Return [X, Y] of the center of cell containing provided text 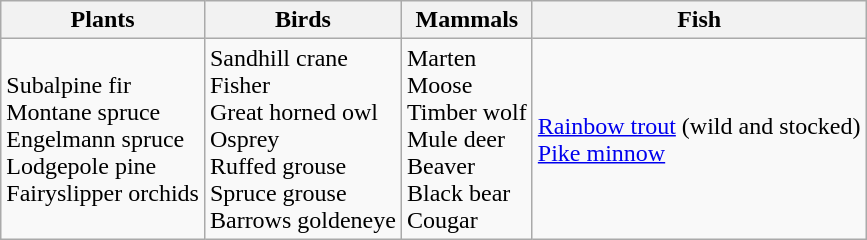
Subalpine firMontane spruceEngelmann spruceLodgepole pineFairyslipper orchids [103, 139]
Plants [103, 20]
MartenMooseTimber wolfMule deerBeaverBlack bearCougar [466, 139]
Rainbow trout (wild and stocked)Pike minnow [699, 139]
Mammals [466, 20]
Fish [699, 20]
Birds [302, 20]
Sandhill craneFisherGreat horned owlOspreyRuffed grouseSpruce grouseBarrows goldeneye [302, 139]
